Locate the cell with the specified text and output its [x, y] center coordinate. 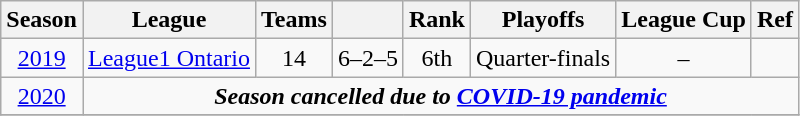
Season cancelled due to COVID-19 pandemic [440, 96]
2020 [42, 96]
Ref [774, 20]
14 [294, 58]
Teams [294, 20]
League [168, 20]
Playoffs [544, 20]
2019 [42, 58]
6th [436, 58]
Rank [436, 20]
League1 Ontario [168, 58]
6–2–5 [368, 58]
– [684, 58]
Season [42, 20]
Quarter-finals [544, 58]
League Cup [684, 20]
